Find where the given text appears and provide that cell's center as [X, Y] coordinate. 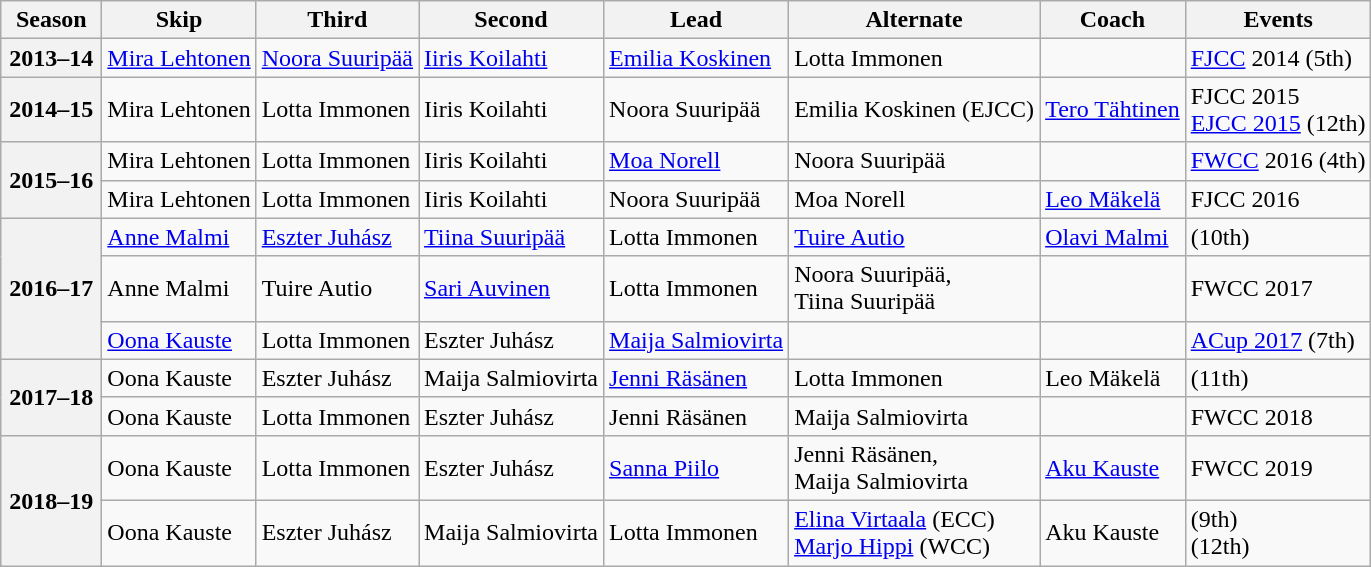
FJCC 2015 EJCC 2015 (12th) [1278, 110]
Olavi Malmi [1113, 237]
Alternate [914, 20]
(9th) (12th) [1278, 532]
Noora Suuripää,Tiina Suuripää [914, 288]
Skip [179, 20]
2014–15 [52, 110]
Tero Tähtinen [1113, 110]
FWCC 2016 (4th) [1278, 161]
(10th) [1278, 237]
Third [337, 20]
Sanna Piilo [696, 468]
ACup 2017 (7th) [1278, 340]
2013–14 [52, 58]
2015–16 [52, 180]
Lead [696, 20]
Emilia Koskinen (EJCC) [914, 110]
Elina Virtaala (ECC)Marjo Hippi (WCC) [914, 532]
Emilia Koskinen [696, 58]
FWCC 2019 [1278, 468]
Events [1278, 20]
Jenni Räsänen,Maija Salmiovirta [914, 468]
FWCC 2018 [1278, 416]
Sari Auvinen [512, 288]
Tiina Suuripää [512, 237]
Second [512, 20]
Coach [1113, 20]
2017–18 [52, 397]
FJCC 2014 (5th) [1278, 58]
2018–19 [52, 500]
FJCC 2016 [1278, 199]
2016–17 [52, 288]
FWCC 2017 [1278, 288]
(11th) [1278, 378]
Season [52, 20]
